Pinpoint the cell where the given text exists, returning its (x, y) midpoint coordinate. 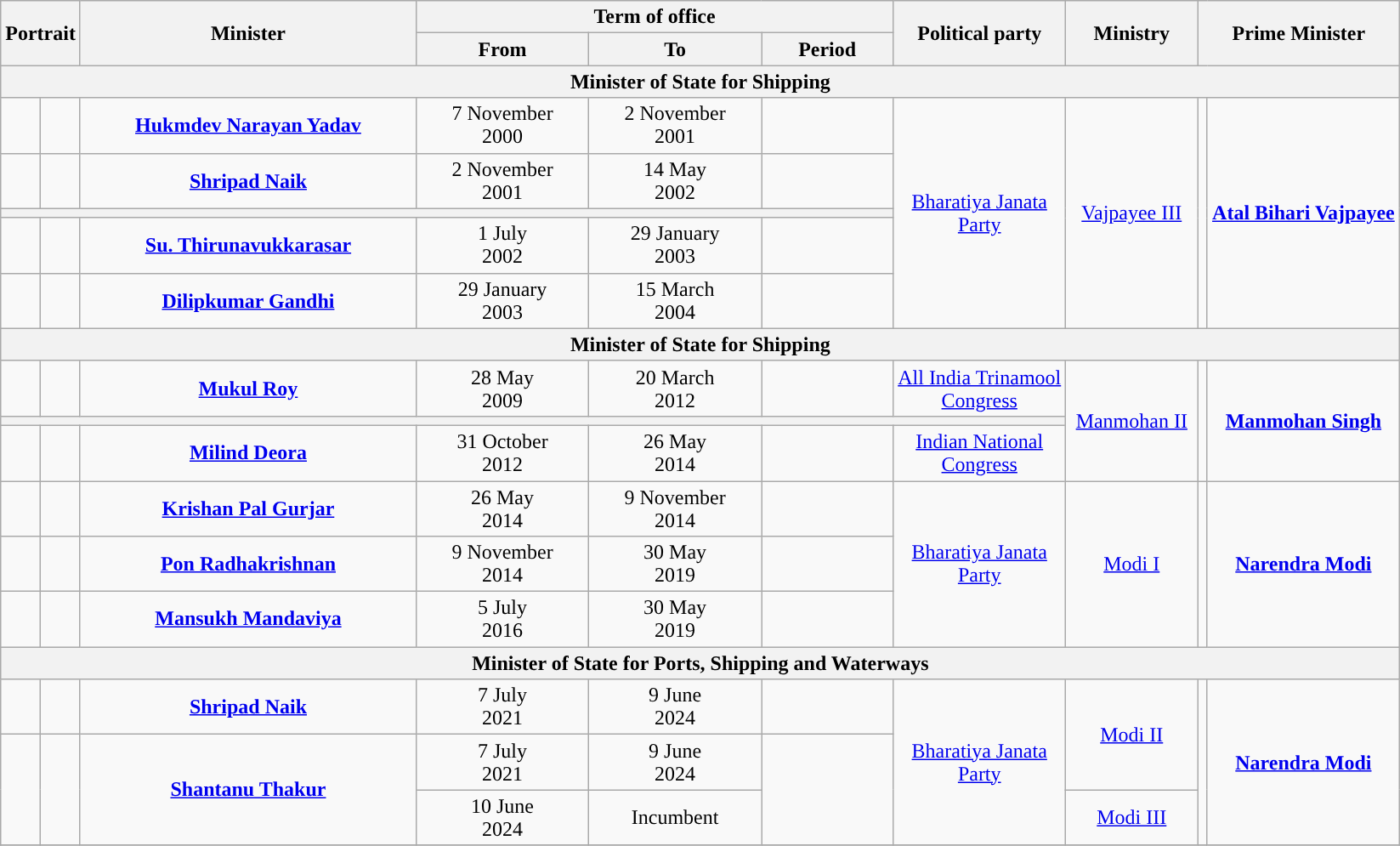
Indian National Congress (979, 452)
Mansukh Mandaviya (248, 619)
To (675, 49)
Manmohan II (1132, 420)
From (502, 49)
Political party (979, 33)
Term of office (655, 17)
Portrait (41, 33)
14 May2002 (675, 180)
Shantanu Thakur (248, 790)
Prime Minister (1299, 33)
Vajpayee III (1132, 213)
Atal Bihari Vajpayee (1304, 213)
15 March2004 (675, 301)
5 July2016 (502, 619)
10 June2024 (502, 818)
All India Trinamool Congress (979, 388)
Modi II (1132, 735)
28 May2009 (502, 388)
Period (828, 49)
20 March2012 (675, 388)
Mukul Roy (248, 388)
Manmohan Singh (1304, 420)
Minister (248, 33)
1 July2002 (502, 245)
Modi III (1132, 818)
Modi I (1132, 565)
Hukmdev Narayan Yadav (248, 126)
Krishan Pal Gurjar (248, 508)
Ministry (1132, 33)
Incumbent (675, 818)
Dilipkumar Gandhi (248, 301)
31 October2012 (502, 452)
Minister of State for Ports, Shipping and Waterways (700, 663)
Su. Thirunavukkarasar (248, 245)
Pon Radhakrishnan (248, 565)
7 November2000 (502, 126)
Milind Deora (248, 452)
